Output the (x, y) coordinate of the center of the cell containing the given text.  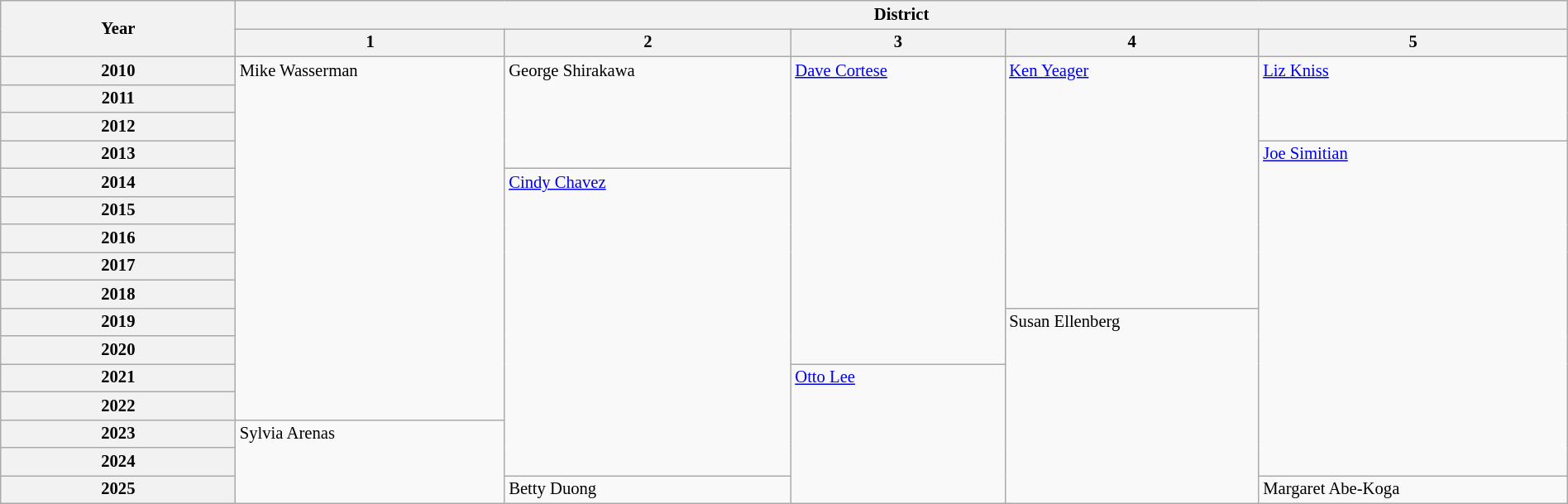
Mike Wasserman (370, 238)
Year (118, 28)
Liz Kniss (1413, 98)
2020 (118, 350)
Susan Ellenberg (1131, 406)
Ken Yeager (1131, 182)
4 (1131, 42)
2017 (118, 266)
3 (898, 42)
2015 (118, 210)
2021 (118, 377)
Betty Duong (648, 489)
2024 (118, 461)
2023 (118, 434)
George Shirakawa (648, 113)
Dave Cortese (898, 210)
2012 (118, 127)
2019 (118, 322)
1 (370, 42)
2016 (118, 238)
5 (1413, 42)
Sylvia Arenas (370, 462)
2 (648, 42)
Otto Lee (898, 434)
District (901, 14)
Cindy Chavez (648, 321)
2013 (118, 154)
2018 (118, 294)
Margaret Abe-Koga (1413, 489)
Joe Simitian (1413, 308)
2011 (118, 98)
2014 (118, 182)
2025 (118, 489)
2010 (118, 70)
2022 (118, 406)
